Detect which cell encompasses the target text, then output its [X, Y] center coordinate. 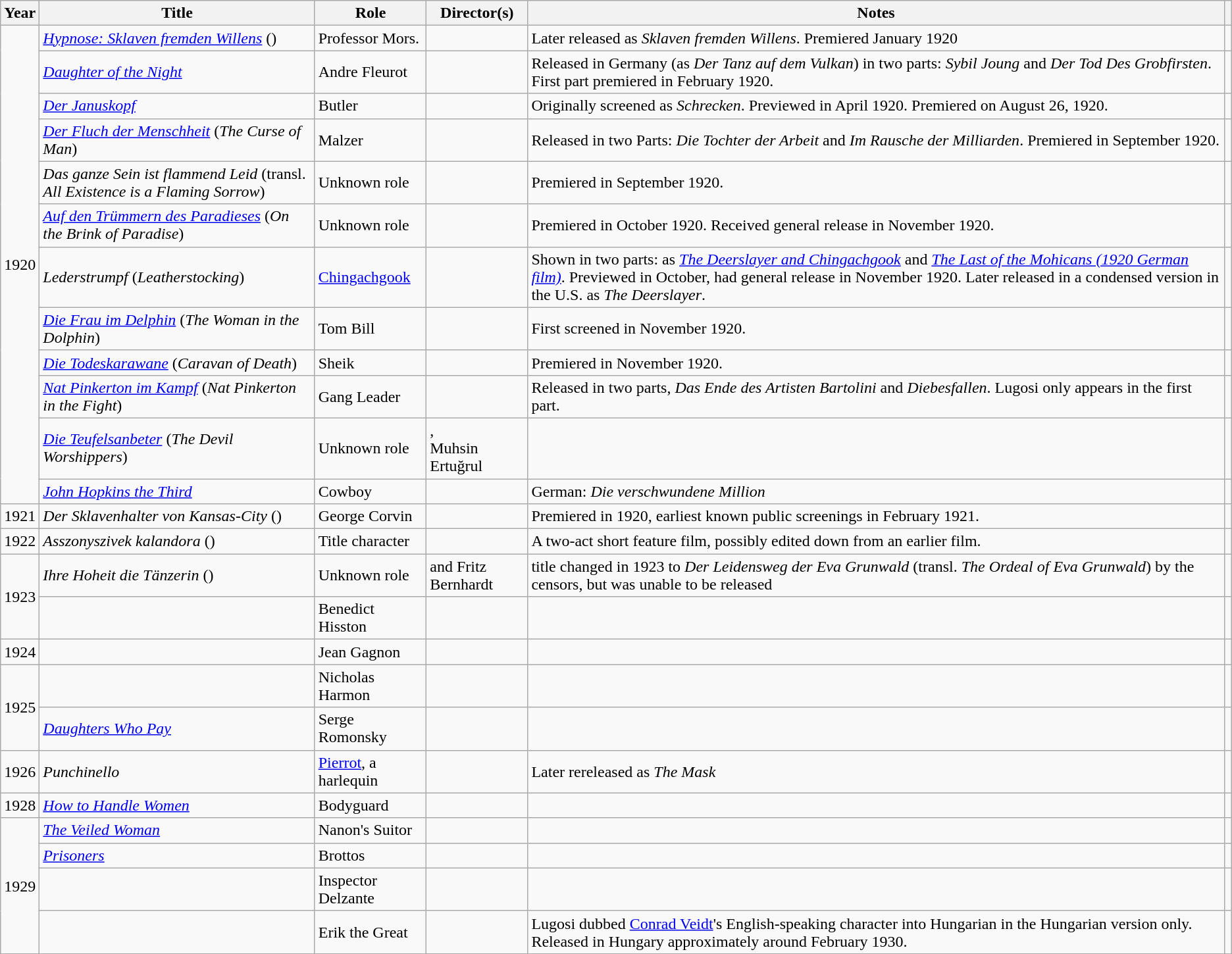
1925 [20, 707]
Inspector Delzante [371, 890]
Nat Pinkerton im Kampf (Nat Pinkerton in the Fight) [177, 396]
Premiered in September 1920. [876, 183]
Erik the Great [371, 932]
The Veiled Woman [177, 830]
Later released as Sklaven fremden Willens. Premiered January 1920 [876, 38]
1920 [20, 264]
Andre Fleurot [371, 72]
Serge Romonsky [371, 729]
John Hopkins the Third [177, 491]
Brottos [371, 855]
Butler [371, 106]
Role [371, 13]
Daughter of the Night [177, 72]
Title [177, 13]
Premiered in October 1920. Received general release in November 1920. [876, 225]
1924 [20, 652]
George Corvin [371, 516]
Notes [876, 13]
1928 [20, 805]
1929 [20, 886]
A two-act short feature film, possibly edited down from an earlier film. [876, 541]
Pierrot, a harlequin [371, 771]
Premiered in November 1920. [876, 363]
Gang Leader [371, 396]
German: Die verschwundene Million [876, 491]
Released in two Parts: Die Tochter der Arbeit and Im Rausche der Milliarden. Premiered in September 1920. [876, 139]
Hypnose: Sklaven fremden Willens () [177, 38]
1921 [20, 516]
1923 [20, 597]
Later rereleased as The Mask [876, 771]
Released in two parts, Das Ende des Artisten Bartolini and Diebesfallen. Lugosi only appears in the first part. [876, 396]
How to Handle Women [177, 805]
Die Teufelsanbeter (The Devil Worshippers) [177, 448]
Auf den Trümmern des Paradieses (On the Brink of Paradise) [177, 225]
Director(s) [477, 13]
Der Januskopf [177, 106]
Die Frau im Delphin (The Woman in the Dolphin) [177, 329]
Jean Gagnon [371, 652]
Sheik [371, 363]
Chingachgook [371, 277]
First screened in November 1920. [876, 329]
Punchinello [177, 771]
,Muhsin Ertuğrul [477, 448]
Ihre Hoheit die Tänzerin () [177, 575]
Prisoners [177, 855]
Premiered in 1920, earliest known public screenings in February 1921. [876, 516]
Das ganze Sein ist flammend Leid (transl. All Existence is a Flaming Sorrow) [177, 183]
Originally screened as Schrecken. Previewed in April 1920. Premiered on August 26, 1920. [876, 106]
and Fritz Bernhardt [477, 575]
Der Sklavenhalter von Kansas-City () [177, 516]
Professor Mors. [371, 38]
1926 [20, 771]
Title character [371, 541]
Cowboy [371, 491]
Nicholas Harmon [371, 686]
Nanon's Suitor [371, 830]
Tom Bill [371, 329]
Lederstrumpf (Leatherstocking) [177, 277]
1922 [20, 541]
Year [20, 13]
Released in Germany (as Der Tanz auf dem Vulkan) in two parts: Sybil Joung and Der Tod Des Grobfirsten. First part premiered in February 1920. [876, 72]
Benedict Hisston [371, 618]
Asszonyszivek kalandora () [177, 541]
Die Todeskarawane (Caravan of Death) [177, 363]
Bodyguard [371, 805]
title changed in 1923 to Der Leidensweg der Eva Grunwald (transl. The Ordeal of Eva Grunwald) by the censors, but was unable to be released [876, 575]
Malzer [371, 139]
Daughters Who Pay [177, 729]
Der Fluch der Menschheit (The Curse of Man) [177, 139]
